From the cell containing the given text, extract its center point as [x, y] coordinate. 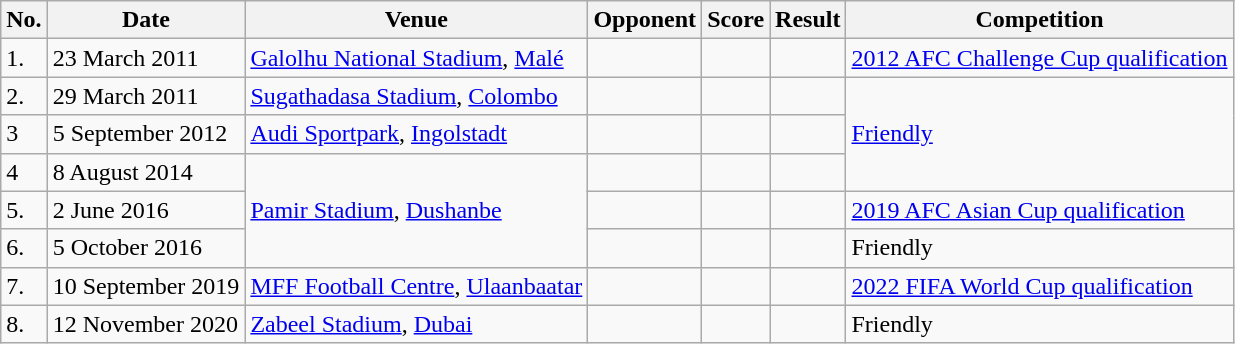
Result [808, 20]
8. [24, 324]
Venue [416, 20]
2022 FIFA World Cup qualification [1040, 286]
5 October 2016 [146, 248]
12 November 2020 [146, 324]
Opponent [645, 20]
29 March 2011 [146, 96]
6. [24, 248]
10 September 2019 [146, 286]
2019 AFC Asian Cup qualification [1040, 210]
2012 AFC Challenge Cup qualification [1040, 58]
4 [24, 172]
Score [736, 20]
2 June 2016 [146, 210]
5 September 2012 [146, 134]
No. [24, 20]
7. [24, 286]
Sugathadasa Stadium, Colombo [416, 96]
3 [24, 134]
Audi Sportpark, Ingolstadt [416, 134]
2. [24, 96]
MFF Football Centre, Ulaanbaatar [416, 286]
Date [146, 20]
5. [24, 210]
Zabeel Stadium, Dubai [416, 324]
23 March 2011 [146, 58]
Galolhu National Stadium, Malé [416, 58]
Pamir Stadium, Dushanbe [416, 210]
Competition [1040, 20]
8 August 2014 [146, 172]
1. [24, 58]
